Scan for the cell matching the given text and deliver its [x, y] coordinate at center. 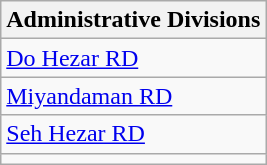
Miyandaman RD [134, 96]
Administrative Divisions [134, 20]
Seh Hezar RD [134, 134]
Do Hezar RD [134, 58]
